Search for the cell housing the specified text and yield its (x, y) center coordinate. 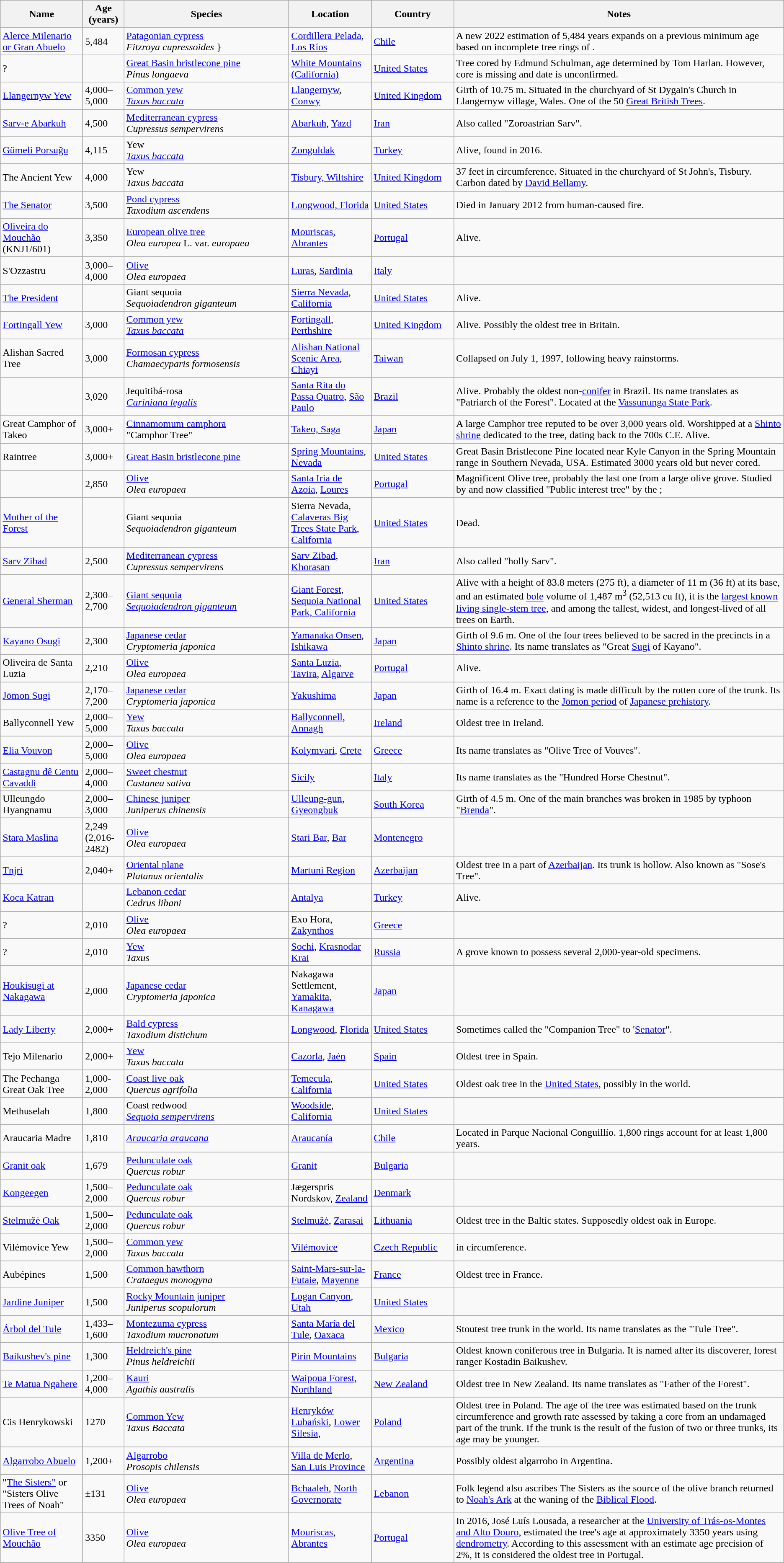
Montezuma cypressTaxodium mucronatum (206, 1329)
Sicily (330, 778)
Alive. Probably the oldest non-conifer in Brazil. Its name translates as "Patriarch of the Forest". Located at the Vassununga State Park. (619, 397)
Argentina (413, 1460)
Aubépines (42, 1274)
Dead. (619, 523)
Pirin Mountains (330, 1356)
Granit oak (42, 1165)
The President (42, 297)
Oldest tree in Spain. (619, 1057)
A new 2022 estimation of 5,484 years expands on a previous minimum age based on incomplete tree rings of . (619, 41)
2,000–3,000 (103, 804)
Great Camphor of Takeo (42, 430)
Folk legend also ascribes The Sisters as the source of the olive branch returned to Noah's Ark at the waning of the Biblical Flood. (619, 1493)
2,000–4,000 (103, 778)
2,170–7,200 (103, 695)
Cordillera Pelada, Los Ríos (330, 41)
Alishan Sacred Tree (42, 358)
New Zealand (413, 1383)
4,000–5,000 (103, 96)
Name (42, 14)
Villa de Merlo, San Luis Province (330, 1460)
Alishan National Scenic Area, Chiayi (330, 358)
Heldreich's pinePinus heldreichii (206, 1356)
Denmark (413, 1193)
Pond cypressTaxodium ascendens (206, 204)
2,040+ (103, 871)
Cis Henrykowski (42, 1422)
Jardine Juniper (42, 1302)
Sarv-e Abarkuh (42, 123)
Sweet chestnutCastanea sativa (206, 778)
Country (413, 14)
3,350 (103, 238)
Russia (413, 952)
Alive. Possibly the oldest tree in Britain. (619, 325)
Yakushima (330, 695)
Santa Rita do Passa Quatro, São Paulo (330, 397)
General Sherman (42, 601)
Sarv Zibad, Khorasan (330, 561)
Jequitibá-rosaCariniana legalis (206, 397)
Possibly oldest algarrobo in Argentina. (619, 1460)
5,484 (103, 41)
Gümeli Porsuğu (42, 150)
Fortingall, Perthshire (330, 325)
Logan Canyon, Utah (330, 1302)
Oldest tree in the Baltic states. Supposedly oldest oak in Europe. (619, 1220)
Jōmon Sugi (42, 695)
Granit (330, 1165)
2,249 (2,016-2482) (103, 837)
Also called "holly Sarv". (619, 561)
Species (206, 14)
Exo Hora, Zakynthos (330, 925)
Takeo, Saga (330, 430)
Waipoua Forest, Northland (330, 1383)
Stelmužė Oak (42, 1220)
AlgarroboProsopis chilensis (206, 1460)
Great Basin bristlecone pine (206, 457)
Brazil (413, 397)
Llangernyw, Conwy (330, 96)
Antalya (330, 897)
Girth of 10.75 m. Situated in the churchyard of St Dygain's Church in Llangernyw village, Wales. One of the 50 Great British Trees. (619, 96)
Its name translates as the "Hundred Horse Chestnut". (619, 778)
Araucaria araucana (206, 1139)
3,500 (103, 204)
France (413, 1274)
Azerbaijan (413, 871)
Araucanía (330, 1139)
Its name translates as "Olive Tree of Vouves". (619, 750)
Castagnu dê Centu Cavaddi (42, 778)
1,200+ (103, 1460)
Oliveira do Mouchão (KNJ1/601) (42, 238)
Elia Vouvon (42, 750)
3,000–4,000 (103, 271)
The Ancient Yew (42, 178)
Zonguldak (330, 150)
Stoutest tree trunk in the world. Its name translates as the "Tule Tree". (619, 1329)
Stara Maslina (42, 837)
Common YewTaxus Baccata (206, 1422)
1,800 (103, 1111)
Great Basin bristlecone pinePinus longaeva (206, 69)
Lebanon cedarCedrus libani (206, 897)
Coast live oakQuercus agrifolia (206, 1083)
Ulleungdo Hyangnamu (42, 804)
The Pechanga Great Oak Tree (42, 1083)
Taiwan (413, 358)
Árbol del Tule (42, 1329)
Girth of 9.6 m. One of the four trees believed to be sacred in the precincts in a Shinto shrine. Its name translates as "Great Sugi of Kayano". (619, 641)
Lithuania (413, 1220)
1,810 (103, 1139)
Santa Luzia, Tavira, Algarve (330, 669)
Girth of 4.5 m. One of the main branches was broken in 1985 by typhoon "Brenda". (619, 804)
Algarrobo Abuelo (42, 1460)
A grove known to possess several 2,000-year-old specimens. (619, 952)
4,115 (103, 150)
Kolymvari, Crete (330, 750)
in circumference. (619, 1248)
Location (330, 14)
S'Ozzastru (42, 271)
Saint-Mars-sur-la-Futaie, Mayenne (330, 1274)
Luras, Sardinia (330, 271)
Vilémovice Yew (42, 1248)
Santa María del Tule, Oaxaca (330, 1329)
Yamanaka Onsen, Ishikawa (330, 641)
Tisbury, Wiltshire (330, 178)
Sierra Nevada, California (330, 297)
Fortingall Yew (42, 325)
4,000 (103, 178)
1,300 (103, 1356)
Oliveira de Santa Luzia (42, 669)
4,500 (103, 123)
Vilémovice (330, 1248)
Kayano Ōsugi (42, 641)
Notes (619, 14)
Abarkuh, Yazd (330, 123)
Lady Liberty (42, 1029)
Ulleung-gun, Gyeongbuk (330, 804)
Llangernyw Yew (42, 96)
Also called "Zoroastrian Sarv". (619, 123)
Sochi, Krasnodar Krai (330, 952)
A large Camphor tree reputed to be over 3,000 years old. Worshipped at a Shinto shrine dedicated to the tree, dating back to the 700s C.E. Alive. (619, 430)
Giant Forest, Sequoia National Park, California (330, 601)
Located in Parque Nacional Conguillío. 1,800 rings account for at least 1,800 years. (619, 1139)
Henryków Lubański, Lower Silesia, (330, 1422)
Temecula, California (330, 1083)
Died in January 2012 from human-caused fire. (619, 204)
Collapsed on July 1, 1997, following heavy rainstorms. (619, 358)
KauriAgathis australis (206, 1383)
1,000-2,000 (103, 1083)
Spain (413, 1057)
Great Basin Bristlecone Pine located near Kyle Canyon in the Spring Mountain range in Southern Nevada, USA. Estimated 3000 years old but never cored. (619, 457)
Kongeegen (42, 1193)
"The Sisters" or "Sisters Olive Trees of Noah" (42, 1493)
Poland (413, 1422)
Lebanon (413, 1493)
Baikushev's pine (42, 1356)
Olive Tree of Mouchão (42, 1537)
Tree cored by Edmund Schulman, age determined by Tom Harlan. However, core is missing and date is unconfirmed. (619, 69)
Czech Republic (413, 1248)
±131 (103, 1493)
Magnificent Olive tree, probably the last one from a large olive grove. Studied by and now classified "Public interest tree" by the ; (619, 484)
Martuni Region (330, 871)
Chinese juniperJuniperus chinensis (206, 804)
Sometimes called the "Companion Tree" to 'Senator". (619, 1029)
3350 (103, 1537)
Formosan cypressChamaecyparis formosensis (206, 358)
Stari Bar, Bar (330, 837)
Alerce Milenario or Gran Abuelo (42, 41)
2,500 (103, 561)
Jægerspris Nordskov, Zealand (330, 1193)
European olive treeOlea europea L. var. europaea (206, 238)
Oldest tree in Ireland. (619, 723)
Common hawthornCrataegus monogyna (206, 1274)
Stelmužė, Zarasai (330, 1220)
Woodside, California (330, 1111)
Girth of 16.4 m. Exact dating is made difficult by the rotten core of the trunk. Its name is a reference to the Jōmon period of Japanese prehistory. (619, 695)
Santa Iria de Azoia, Loures (330, 484)
Houkisugi at Nakagawa (42, 990)
Nakagawa Settlement, Yamakita, Kanagawa (330, 990)
Araucaria Madre (42, 1139)
3,020 (103, 397)
Oldest tree in a part of Azerbaijan. Its trunk is hollow. Also known as "Sose's Tree". (619, 871)
Sierra Nevada, Calaveras Big Trees State Park, California (330, 523)
1,433–1,600 (103, 1329)
2,300–2,700 (103, 601)
The Senator (42, 204)
Age(years) (103, 14)
Ireland (413, 723)
South Korea (413, 804)
Patagonian cypressFitzroya cupressoides } (206, 41)
Cinnamomum camphora"Camphor Tree" (206, 430)
Te Matua Ngahere (42, 1383)
Bald cypressTaxodium distichum (206, 1029)
Ballyconnell Yew (42, 723)
Coast redwoodSequoia sempervirens (206, 1111)
2,850 (103, 484)
Oldest known coniferous tree in Bulgaria. It is named after its discoverer, forest ranger Kostadin Baikushev. (619, 1356)
Oldest tree in France. (619, 1274)
37 feet in circumference. Situated in the churchyard of St John's, Tisbury. Carbon dated by David Bellamy. (619, 178)
Spring Mountains, Nevada (330, 457)
Koca Katran (42, 897)
Tnjri (42, 871)
Alive, found in 2016. (619, 150)
2,210 (103, 669)
White Mountains (California) (330, 69)
Oldest oak tree in the United States, possibly in the world. (619, 1083)
Tejo Milenario (42, 1057)
2,000 (103, 990)
Cazorla, Jaén (330, 1057)
Bchaaleh, North Governorate (330, 1493)
Ballyconnell, Annagh (330, 723)
YewTaxus (206, 952)
1,679 (103, 1165)
Raintree (42, 457)
Rocky Mountain juniperJuniperus scopulorum (206, 1302)
Sarv Zibad (42, 561)
Oriental planePlatanus orientalis (206, 871)
Mexico (413, 1329)
Montenegro (413, 837)
Methuselah (42, 1111)
2,300 (103, 641)
Oldest tree in New Zealand. Its name translates as "Father of the Forest". (619, 1383)
1270 (103, 1422)
1,200–4,000 (103, 1383)
Mother of the Forest (42, 523)
